Provide the [x, y] coordinate of the cell's center where the given text is located.  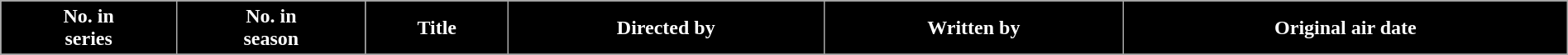
Title [437, 28]
No. inseason [271, 28]
Original air date [1345, 28]
Written by [973, 28]
Directed by [666, 28]
No. inseries [89, 28]
